From the cell containing the given text, extract its center point as [X, Y] coordinate. 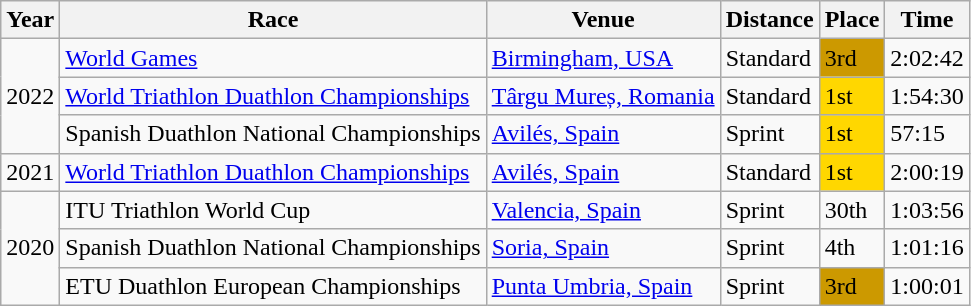
Târgu Mureș, Romania [603, 96]
1:03:56 [927, 210]
World Games [273, 58]
Place [852, 20]
57:15 [927, 134]
1:54:30 [927, 96]
Valencia, Spain [603, 210]
2:00:19 [927, 172]
Venue [603, 20]
1:00:01 [927, 286]
2021 [30, 172]
30th [852, 210]
4th [852, 248]
1:01:16 [927, 248]
Birmingham, USA [603, 58]
2:02:42 [927, 58]
Soria, Spain [603, 248]
2022 [30, 96]
ITU Triathlon World Cup [273, 210]
ETU Duathlon European Championships [273, 286]
Distance [770, 20]
2020 [30, 248]
Race [273, 20]
Time [927, 20]
Year [30, 20]
Punta Umbria, Spain [603, 286]
